Extract the (x, y) coordinate from the center of the cell holding the provided text.  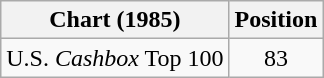
83 (276, 58)
Position (276, 20)
U.S. Cashbox Top 100 (115, 58)
Chart (1985) (115, 20)
